Capture the cell that displays the provided text and extract its [X, Y] central coordinate. 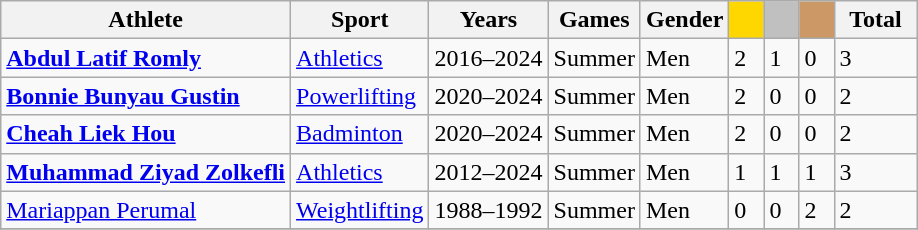
Sport [360, 20]
Games [594, 20]
1988–1992 [488, 210]
2012–2024 [488, 172]
Badminton [360, 134]
Years [488, 20]
2016–2024 [488, 58]
Cheah Liek Hou [146, 134]
Abdul Latif Romly [146, 58]
Mariappan Perumal [146, 210]
Athlete [146, 20]
Gender [684, 20]
Muhammad Ziyad Zolkefli [146, 172]
Total [876, 20]
Powerlifting [360, 96]
Bonnie Bunyau Gustin [146, 96]
Weightlifting [360, 210]
